Locate the cell with the specified text and output its [X, Y] center coordinate. 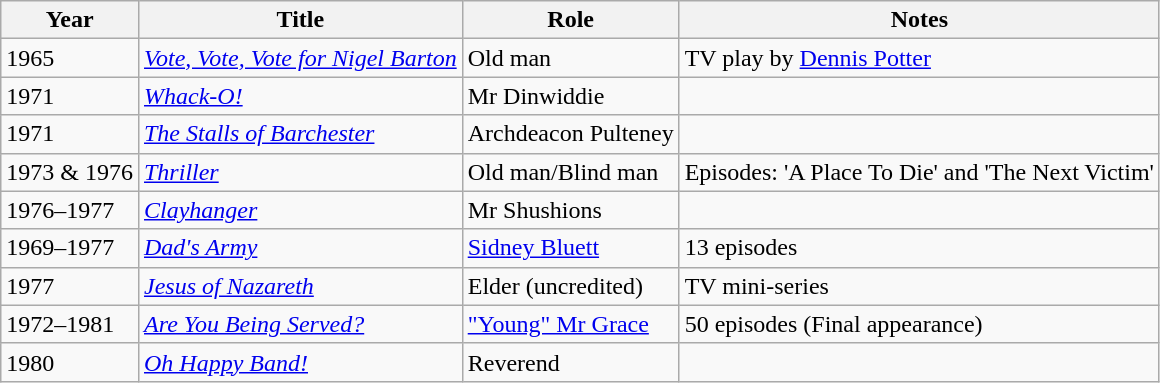
Jesus of Nazareth [300, 286]
Mr Shushions [570, 210]
Are You Being Served? [300, 324]
TV mini-series [919, 286]
1965 [70, 58]
Old man/Blind man [570, 172]
Elder (uncredited) [570, 286]
Year [70, 20]
Old man [570, 58]
Title [300, 20]
Mr Dinwiddie [570, 96]
Clayhanger [300, 210]
Whack-O! [300, 96]
Reverend [570, 362]
Oh Happy Band! [300, 362]
Episodes: 'A Place To Die' and 'The Next Victim' [919, 172]
The Stalls of Barchester [300, 134]
Archdeacon Pulteney [570, 134]
1977 [70, 286]
Vote, Vote, Vote for Nigel Barton [300, 58]
Role [570, 20]
1969–1977 [70, 248]
TV play by Dennis Potter [919, 58]
Notes [919, 20]
Dad's Army [300, 248]
1980 [70, 362]
1972–1981 [70, 324]
13 episodes [919, 248]
50 episodes (Final appearance) [919, 324]
Thriller [300, 172]
1973 & 1976 [70, 172]
Sidney Bluett [570, 248]
1976–1977 [70, 210]
"Young" Mr Grace [570, 324]
